Capture the cell that displays the provided text and extract its [X, Y] central coordinate. 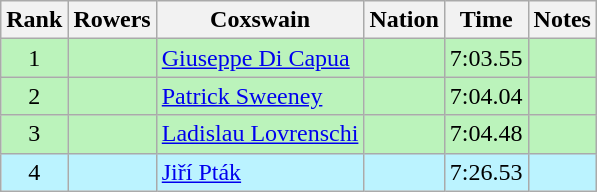
1 [34, 58]
Coxswain [260, 20]
4 [34, 172]
Notes [562, 20]
7:26.53 [486, 172]
7:04.48 [486, 134]
Rowers [112, 20]
Giuseppe Di Capua [260, 58]
Rank [34, 20]
3 [34, 134]
Time [486, 20]
2 [34, 96]
7:03.55 [486, 58]
7:04.04 [486, 96]
Patrick Sweeney [260, 96]
Ladislau Lovrenschi [260, 134]
Nation [404, 20]
Jiří Pták [260, 172]
